Detect which cell encompasses the target text, then output its (x, y) center coordinate. 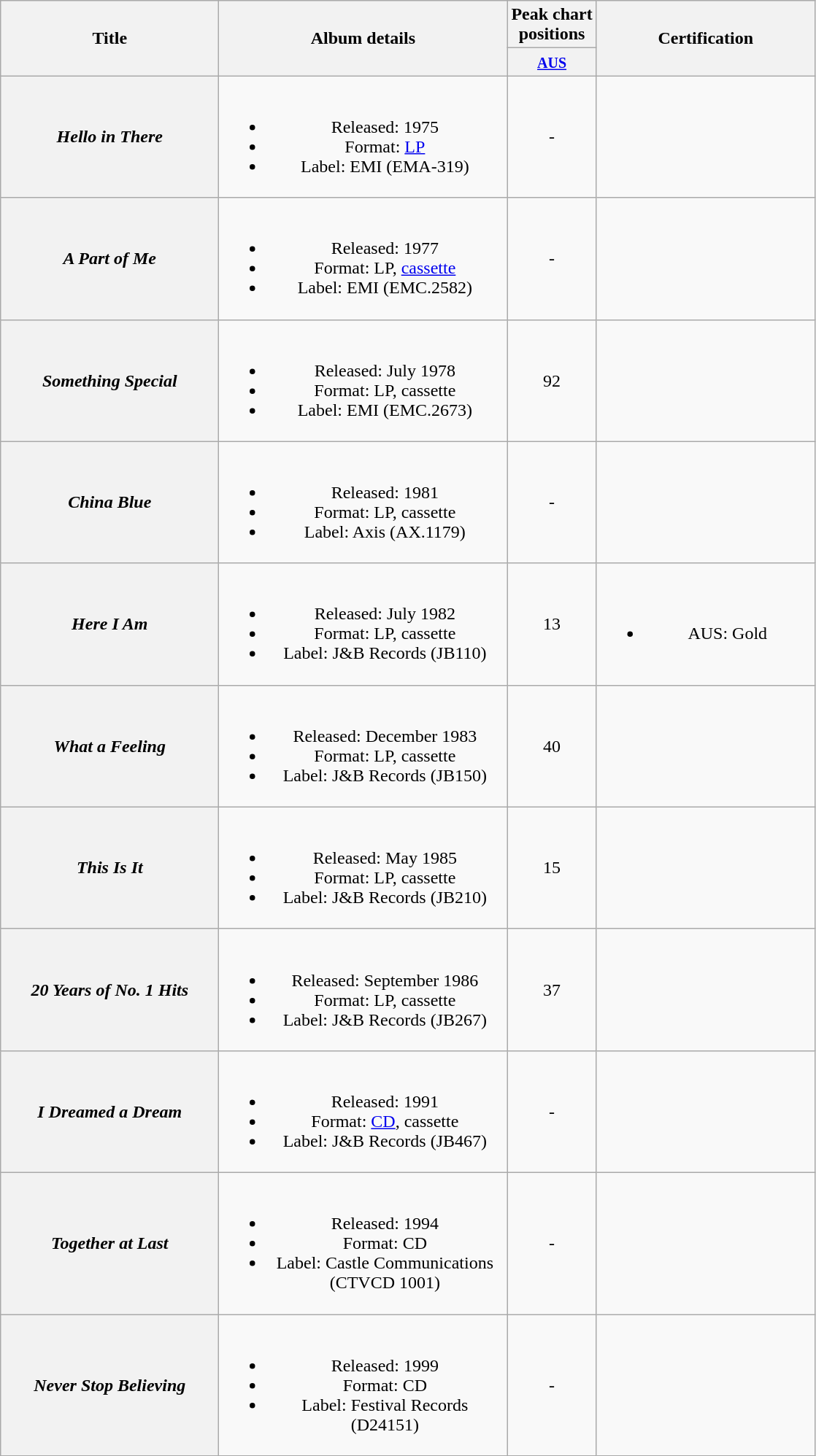
13 (552, 624)
Here I Am (109, 624)
92 (552, 381)
Hello in There (109, 137)
A Part of Me (109, 258)
Title (109, 38)
This Is It (109, 868)
Released: 1999Format: CDLabel: Festival Records (D24151) (363, 1385)
15 (552, 868)
I Dreamed a Dream (109, 1112)
Album details (363, 38)
Released: July 1982Format: LP, cassetteLabel: J&B Records (JB110) (363, 624)
Released: May 1985Format: LP, cassetteLabel: J&B Records (JB210) (363, 868)
Released: 1975Format: LPLabel: EMI (EMA-319) (363, 137)
Released: 1994Format: CDLabel: Castle Communications (CTVCD 1001) (363, 1243)
China Blue (109, 502)
Released: 1977Format: LP, cassetteLabel: EMI (EMC.2582) (363, 258)
Together at Last (109, 1243)
20 Years of No. 1 Hits (109, 989)
Released: September 1986Format: LP, cassetteLabel: J&B Records (JB267) (363, 989)
Released: July 1978Format: LP, cassetteLabel: EMI (EMC.2673) (363, 381)
Never Stop Believing (109, 1385)
Released: 1991Format: CD, cassetteLabel: J&B Records (JB467) (363, 1112)
Released: December 1983Format: LP, cassetteLabel: J&B Records (JB150) (363, 746)
Peak chartpositions (552, 25)
37 (552, 989)
Released: 1981Format: LP, cassetteLabel: Axis (AX.1179) (363, 502)
What a Feeling (109, 746)
40 (552, 746)
Certification (705, 38)
AUS: Gold (705, 624)
AUS (552, 62)
Something Special (109, 381)
